Identify which cell holds the provided text, then report its [X, Y] central coordinate. 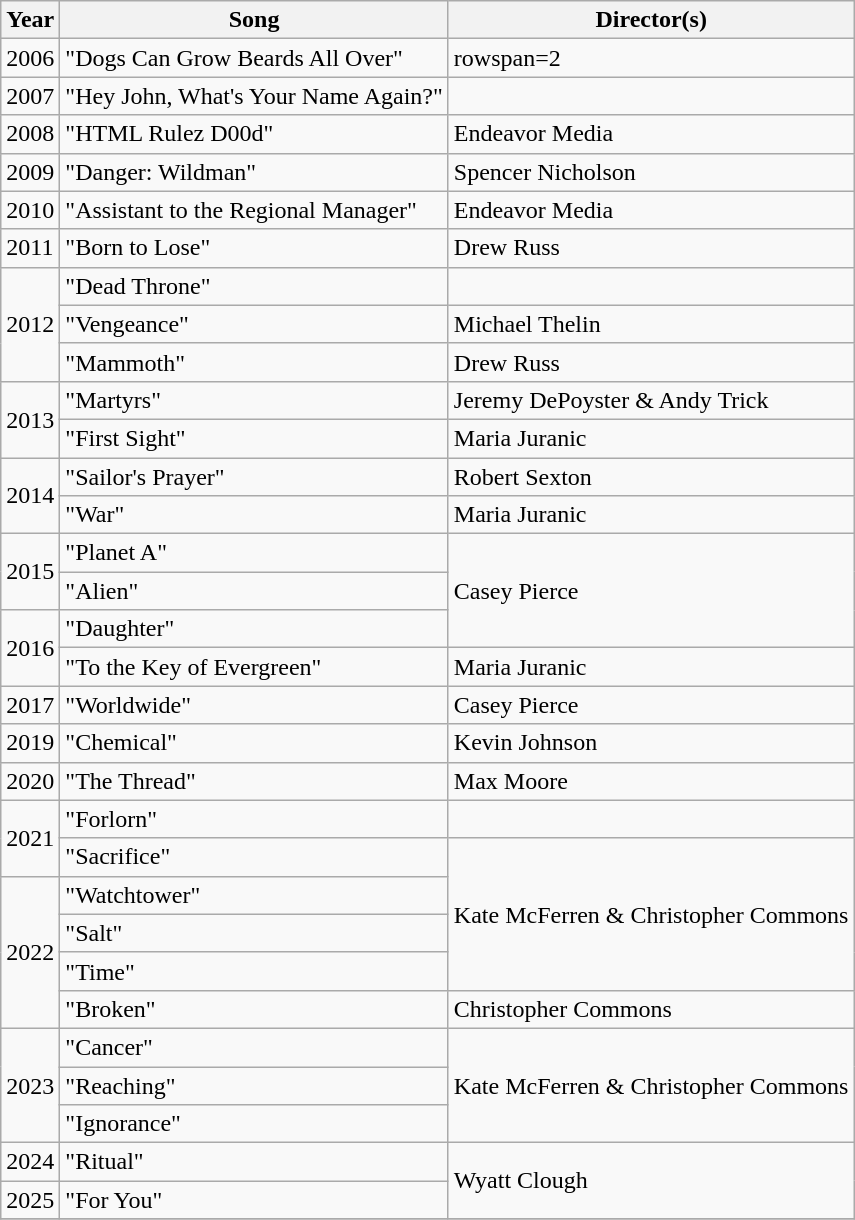
"Forlorn" [254, 819]
"Assistant to the Regional Manager" [254, 210]
2012 [30, 324]
2011 [30, 248]
"Salt" [254, 933]
2021 [30, 838]
2008 [30, 134]
"Alien" [254, 591]
2015 [30, 572]
2024 [30, 1162]
2019 [30, 743]
"Martyrs" [254, 400]
"Broken" [254, 1009]
2020 [30, 781]
"HTML Rulez D00d" [254, 134]
Max Moore [651, 781]
"Vengeance" [254, 324]
2010 [30, 210]
"Dead Throne" [254, 286]
"Planet A" [254, 553]
2017 [30, 705]
2022 [30, 952]
2023 [30, 1085]
"War" [254, 515]
"Ritual" [254, 1162]
rowspan=2 [651, 58]
"Danger: Wildman" [254, 172]
"Dogs Can Grow Beards All Over" [254, 58]
Christopher Commons [651, 1009]
"Watchtower" [254, 895]
"Time" [254, 971]
Robert Sexton [651, 477]
2006 [30, 58]
Wyatt Clough [651, 1181]
2014 [30, 496]
"First Sight" [254, 438]
"Worldwide" [254, 705]
"Ignorance" [254, 1124]
Song [254, 20]
"The Thread" [254, 781]
Spencer Nicholson [651, 172]
2009 [30, 172]
Kevin Johnson [651, 743]
"Hey John, What's Your Name Again?" [254, 96]
2007 [30, 96]
"Mammoth" [254, 362]
"Born to Lose" [254, 248]
"Reaching" [254, 1085]
2025 [30, 1200]
Michael Thelin [651, 324]
"Chemical" [254, 743]
"To the Key of Evergreen" [254, 667]
Director(s) [651, 20]
2016 [30, 648]
"Sailor's Prayer" [254, 477]
2013 [30, 419]
"Daughter" [254, 629]
Jeremy DePoyster & Andy Trick [651, 400]
"For You" [254, 1200]
"Sacrifice" [254, 857]
Year [30, 20]
"Cancer" [254, 1047]
